Search for the cell housing the specified text and yield its [X, Y] center coordinate. 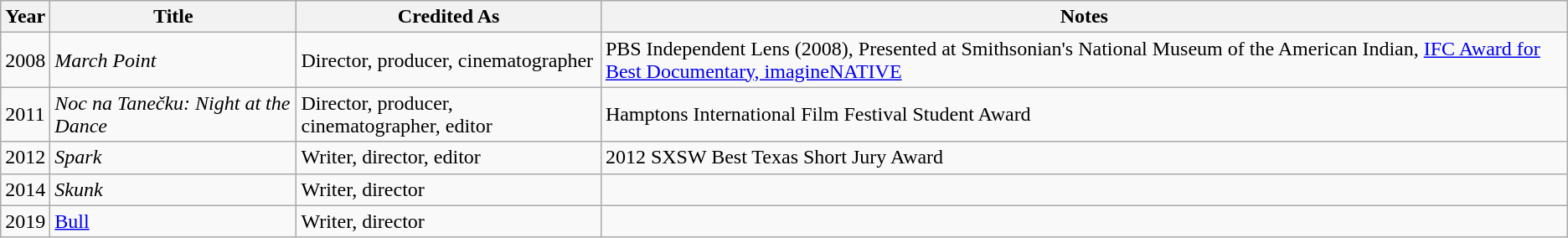
2012 [25, 158]
2012 SXSW Best Texas Short Jury Award [1084, 158]
Year [25, 17]
2008 [25, 60]
Notes [1084, 17]
Skunk [173, 189]
Writer, director, editor [449, 158]
2019 [25, 221]
Director, producer, cinematographer, editor [449, 114]
Bull [173, 221]
Noc na Tanečku: Night at the Dance [173, 114]
PBS Independent Lens (2008), Presented at Smithsonian's National Museum of the American Indian, IFC Award for Best Documentary, imagineNATIVE [1084, 60]
2014 [25, 189]
Title [173, 17]
2011 [25, 114]
Spark [173, 158]
Hamptons International Film Festival Student Award [1084, 114]
March Point [173, 60]
Director, producer, cinematographer [449, 60]
Credited As [449, 17]
